Locate the cell with the specified text and output its (X, Y) center coordinate. 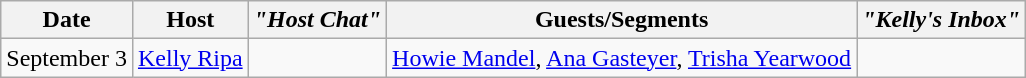
Host (190, 20)
Guests/Segments (622, 20)
"Kelly's Inbox" (942, 20)
Kelly Ripa (190, 58)
Date (67, 20)
Howie Mandel, Ana Gasteyer, Trisha Yearwood (622, 58)
"Host Chat" (317, 20)
September 3 (67, 58)
